Search for the cell housing the specified text and yield its [X, Y] center coordinate. 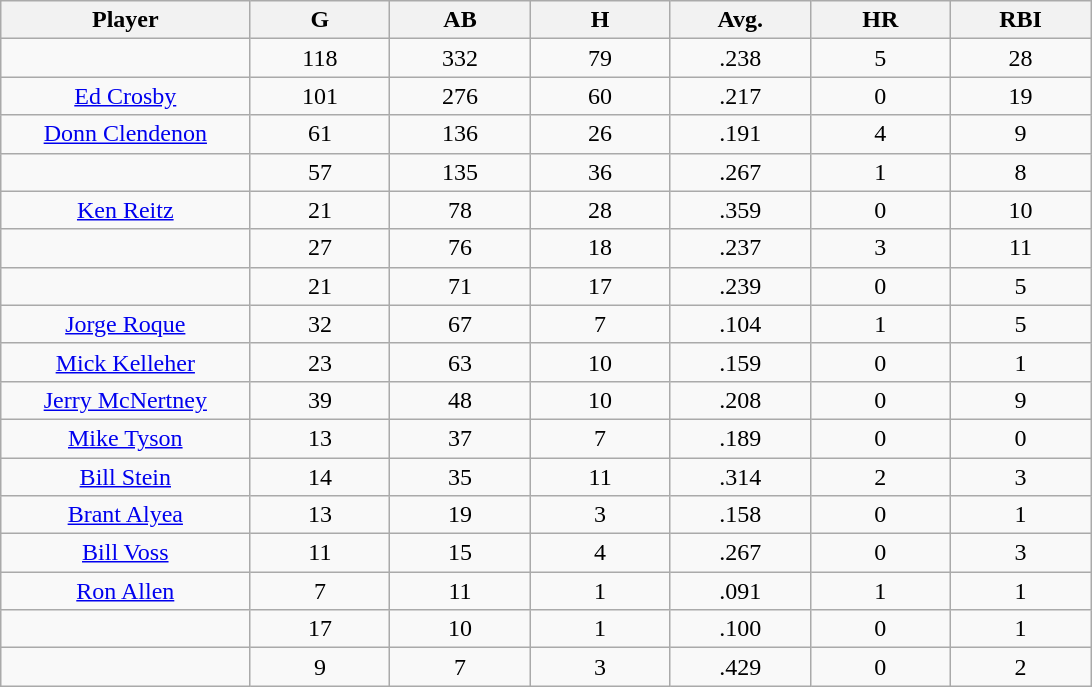
Brant Alyea [126, 515]
Mike Tyson [126, 438]
276 [460, 96]
39 [320, 400]
.208 [740, 400]
8 [1020, 172]
15 [460, 553]
118 [320, 58]
G [320, 20]
67 [460, 324]
18 [600, 248]
RBI [1020, 20]
136 [460, 134]
23 [320, 362]
.239 [740, 286]
48 [460, 400]
135 [460, 172]
.191 [740, 134]
Bill Stein [126, 477]
26 [600, 134]
37 [460, 438]
.158 [740, 515]
AB [460, 20]
14 [320, 477]
Jerry McNertney [126, 400]
.359 [740, 210]
Donn Clendenon [126, 134]
.429 [740, 667]
.237 [740, 248]
.314 [740, 477]
.238 [740, 58]
60 [600, 96]
Mick Kelleher [126, 362]
.159 [740, 362]
27 [320, 248]
Player [126, 20]
57 [320, 172]
Ron Allen [126, 591]
.104 [740, 324]
79 [600, 58]
101 [320, 96]
.100 [740, 629]
H [600, 20]
36 [600, 172]
Ed Crosby [126, 96]
Bill Voss [126, 553]
76 [460, 248]
.189 [740, 438]
71 [460, 286]
32 [320, 324]
HR [880, 20]
.091 [740, 591]
332 [460, 58]
Ken Reitz [126, 210]
35 [460, 477]
78 [460, 210]
63 [460, 362]
Jorge Roque [126, 324]
Avg. [740, 20]
.217 [740, 96]
61 [320, 134]
